Capture the cell that displays the provided text and extract its [x, y] central coordinate. 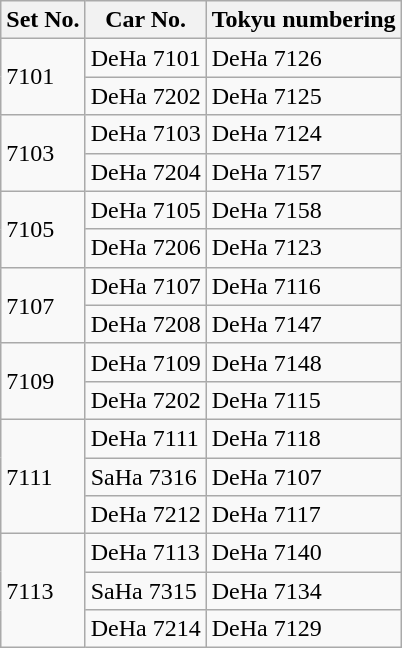
Set No. [43, 20]
DeHa 7134 [304, 591]
DeHa 7101 [146, 58]
7101 [43, 77]
DeHa 7113 [146, 553]
DeHa 7206 [146, 248]
DeHa 7204 [146, 172]
DeHa 7123 [304, 248]
DeHa 7125 [304, 96]
7111 [43, 476]
DeHa 7148 [304, 362]
DeHa 7140 [304, 553]
DeHa 7116 [304, 286]
DeHa 7157 [304, 172]
SaHa 7315 [146, 591]
DeHa 7208 [146, 324]
7103 [43, 153]
DeHa 7111 [146, 438]
DeHa 7124 [304, 134]
7113 [43, 591]
DeHa 7117 [304, 515]
DeHa 7214 [146, 629]
DeHa 7212 [146, 515]
Tokyu numbering [304, 20]
7105 [43, 229]
DeHa 7115 [304, 400]
DeHa 7105 [146, 210]
7109 [43, 381]
DeHa 7109 [146, 362]
DeHa 7158 [304, 210]
DeHa 7118 [304, 438]
DeHa 7103 [146, 134]
7107 [43, 305]
Car No. [146, 20]
SaHa 7316 [146, 477]
DeHa 7126 [304, 58]
DeHa 7147 [304, 324]
DeHa 7129 [304, 629]
